From the cell containing the given text, extract its center point as (X, Y) coordinate. 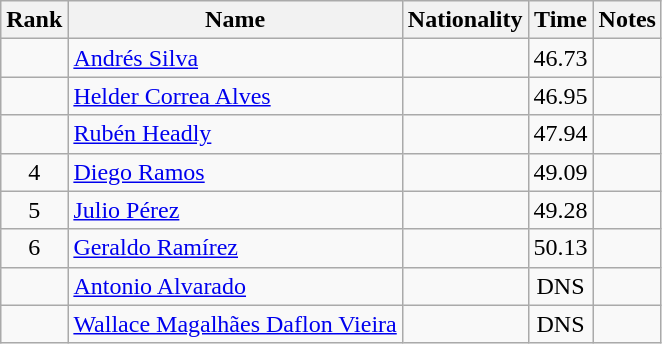
Notes (627, 20)
46.95 (560, 96)
Antonio Alvarado (235, 286)
4 (34, 172)
Julio Pérez (235, 210)
Rubén Headly (235, 134)
6 (34, 248)
Geraldo Ramírez (235, 248)
46.73 (560, 58)
49.09 (560, 172)
49.28 (560, 210)
47.94 (560, 134)
Time (560, 20)
Helder Correa Alves (235, 96)
Wallace Magalhães Daflon Vieira (235, 324)
Rank (34, 20)
Diego Ramos (235, 172)
Andrés Silva (235, 58)
Name (235, 20)
5 (34, 210)
Nationality (465, 20)
50.13 (560, 248)
